Find where the given text appears and provide that cell's center as (X, Y) coordinate. 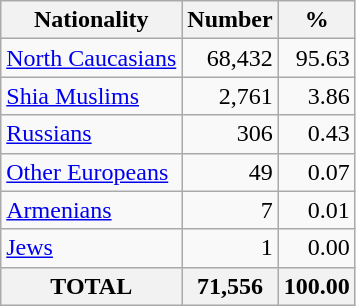
Other Europeans (92, 172)
Shia Muslims (92, 96)
3.86 (316, 96)
% (316, 20)
0.07 (316, 172)
Nationality (92, 20)
1 (230, 248)
0.00 (316, 248)
TOTAL (92, 286)
95.63 (316, 58)
Russians (92, 134)
49 (230, 172)
306 (230, 134)
North Caucasians (92, 58)
Number (230, 20)
100.00 (316, 286)
Jews (92, 248)
0.01 (316, 210)
7 (230, 210)
2,761 (230, 96)
Armenians (92, 210)
71,556 (230, 286)
0.43 (316, 134)
68,432 (230, 58)
